Locate the cell with the specified text and output its [X, Y] center coordinate. 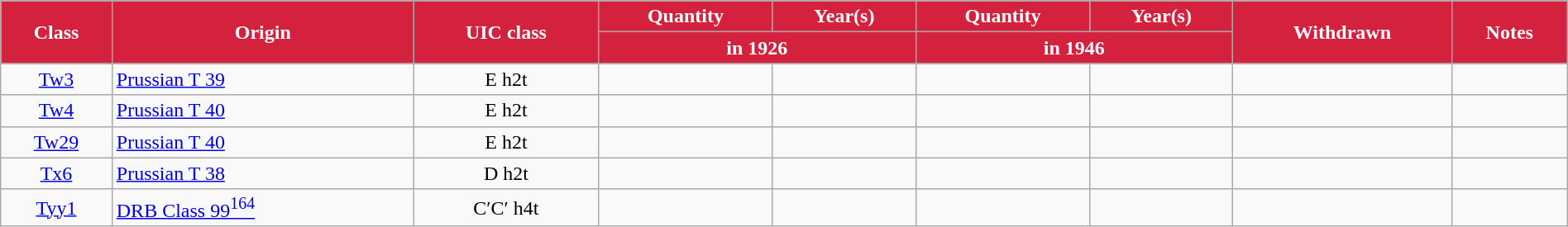
in 1926 [758, 48]
Tw29 [56, 142]
DRB Class 99164 [263, 208]
in 1946 [1074, 48]
Tw4 [56, 111]
Origin [263, 32]
Withdrawn [1343, 32]
Tw3 [56, 79]
Prussian T 39 [263, 79]
Tx6 [56, 173]
Class [56, 32]
C′C′ h4t [506, 208]
Notes [1509, 32]
D h2t [506, 173]
Prussian T 38 [263, 173]
UIC class [506, 32]
Tyy1 [56, 208]
